Extract the [x, y] coordinate from the center of the cell holding the provided text.  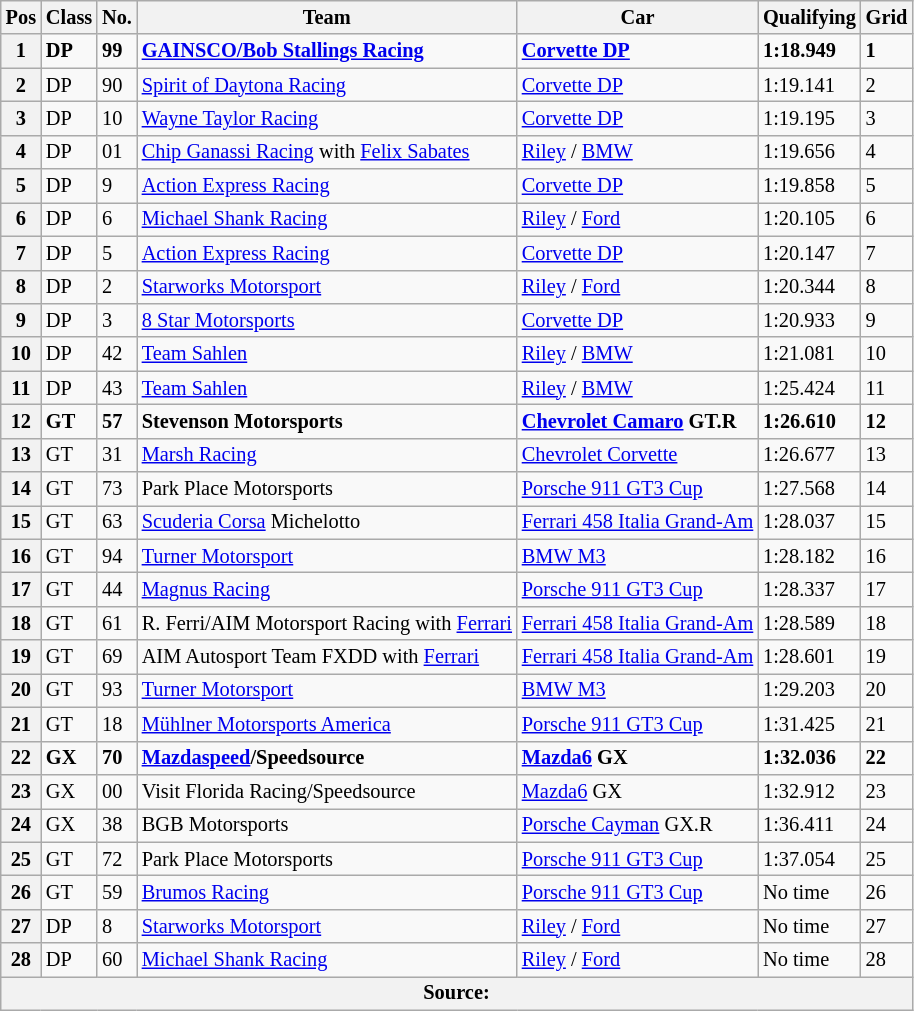
1:18.949 [810, 51]
1:19.858 [810, 186]
GAINSCO/Bob Stallings Racing [327, 51]
1:28.601 [810, 657]
Chip Ganassi Racing with Felix Sabates [327, 152]
Mazdaspeed/Speedsource [327, 758]
93 [117, 690]
Visit Florida Racing/Speedsource [327, 791]
Magnus Racing [327, 589]
01 [117, 152]
1:37.054 [810, 859]
1:21.081 [810, 354]
61 [117, 623]
AIM Autosport Team FXDD with Ferrari [327, 657]
1:29.203 [810, 690]
Wayne Taylor Racing [327, 118]
72 [117, 859]
Mühlner Motorsports America [327, 724]
Spirit of Daytona Racing [327, 85]
00 [117, 791]
Porsche Cayman GX.R [638, 825]
1:28.182 [810, 556]
60 [117, 960]
94 [117, 556]
1:26.610 [810, 421]
43 [117, 388]
No. [117, 17]
Source: [457, 993]
31 [117, 455]
Team [327, 17]
1:25.424 [810, 388]
Grid [887, 17]
1:28.037 [810, 522]
Brumos Racing [327, 892]
Pos [21, 17]
59 [117, 892]
1:26.677 [810, 455]
69 [117, 657]
1:20.933 [810, 320]
1:28.337 [810, 589]
63 [117, 522]
1:19.195 [810, 118]
Marsh Racing [327, 455]
R. Ferri/AIM Motorsport Racing with Ferrari [327, 623]
Chevrolet Corvette [638, 455]
Qualifying [810, 17]
42 [117, 354]
38 [117, 825]
57 [117, 421]
1:32.036 [810, 758]
Car [638, 17]
1:20.147 [810, 253]
1:19.141 [810, 85]
44 [117, 589]
Stevenson Motorsports [327, 421]
Scuderia Corsa Michelotto [327, 522]
73 [117, 489]
BGB Motorsports [327, 825]
8 Star Motorsports [327, 320]
99 [117, 51]
1:20.344 [810, 287]
Class [69, 17]
1:36.411 [810, 825]
1:32.912 [810, 791]
70 [117, 758]
1:20.105 [810, 219]
1:31.425 [810, 724]
1:27.568 [810, 489]
Chevrolet Camaro GT.R [638, 421]
1:19.656 [810, 152]
1:28.589 [810, 623]
90 [117, 85]
